Return [x, y] of the center of cell containing provided text 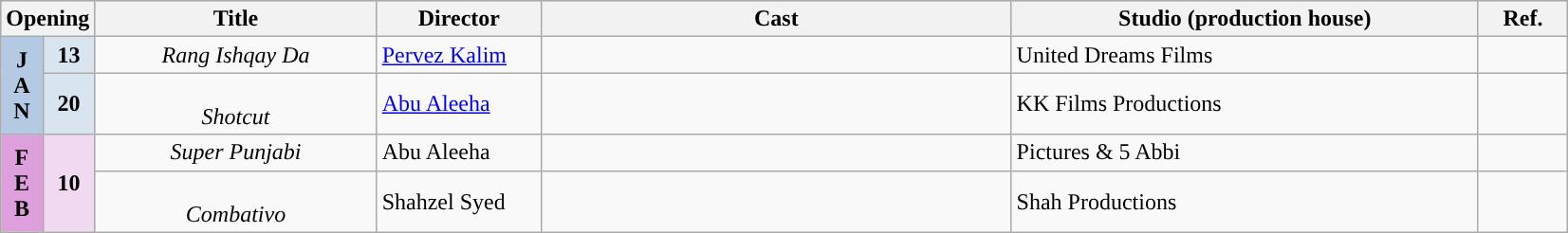
Shotcut [235, 104]
Pictures & 5 Abbi [1245, 152]
Shah Productions [1245, 201]
Cast [777, 19]
FEB [22, 184]
10 [68, 184]
20 [68, 104]
JAN [22, 85]
Super Punjabi [235, 152]
Shahzel Syed [459, 201]
Pervez Kalim [459, 55]
13 [68, 55]
Rang Ishqay Da [235, 55]
Opening [47, 19]
KK Films Productions [1245, 104]
Ref. [1522, 19]
Combativo [235, 201]
Studio (production house) [1245, 19]
Title [235, 19]
United Dreams Films [1245, 55]
Director [459, 19]
